Scan for the cell matching the given text and deliver its (x, y) coordinate at center. 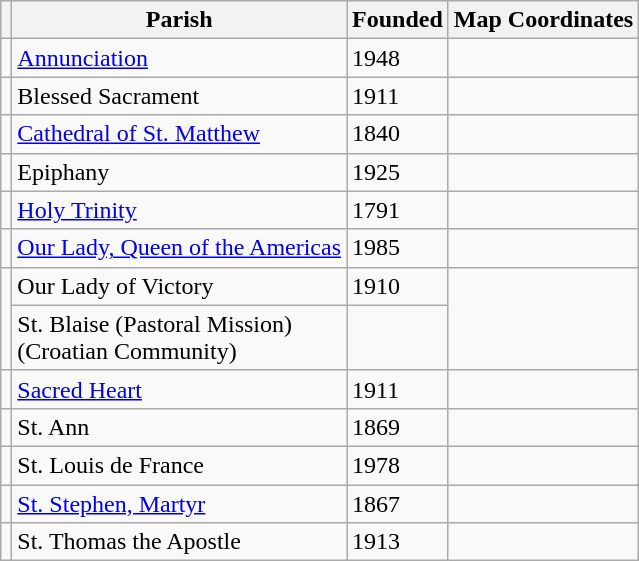
Map Coordinates (543, 20)
1910 (398, 286)
1869 (398, 427)
Blessed Sacrament (180, 96)
St. Stephen, Martyr (180, 503)
Holy Trinity (180, 210)
1985 (398, 248)
St. Thomas the Apostle (180, 542)
Founded (398, 20)
1913 (398, 542)
Cathedral of St. Matthew (180, 134)
1978 (398, 465)
St. Louis de France (180, 465)
Epiphany (180, 172)
Our Lady of Victory (180, 286)
1948 (398, 58)
St. Ann (180, 427)
1867 (398, 503)
Our Lady, Queen of the Americas (180, 248)
1791 (398, 210)
Annunciation (180, 58)
St. Blaise (Pastoral Mission) (Croatian Community) (180, 338)
Sacred Heart (180, 389)
1925 (398, 172)
1840 (398, 134)
Parish (180, 20)
